Identify which cell holds the provided text, then report its (x, y) central coordinate. 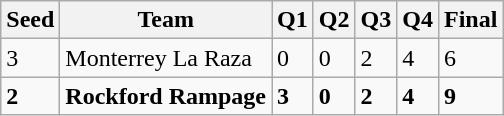
Q1 (293, 20)
Final (470, 20)
Q3 (376, 20)
Team (166, 20)
6 (470, 58)
Monterrey La Raza (166, 58)
Q2 (334, 20)
Seed (30, 20)
Q4 (418, 20)
9 (470, 96)
Rockford Rampage (166, 96)
